Provide the (X, Y) coordinate of the cell's center where the given text is located.  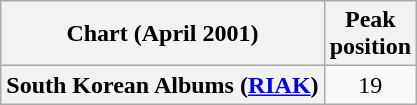
South Korean Albums (RIAK) (162, 85)
19 (370, 85)
Peakposition (370, 34)
Chart (April 2001) (162, 34)
